Search for the cell housing the specified text and yield its (x, y) center coordinate. 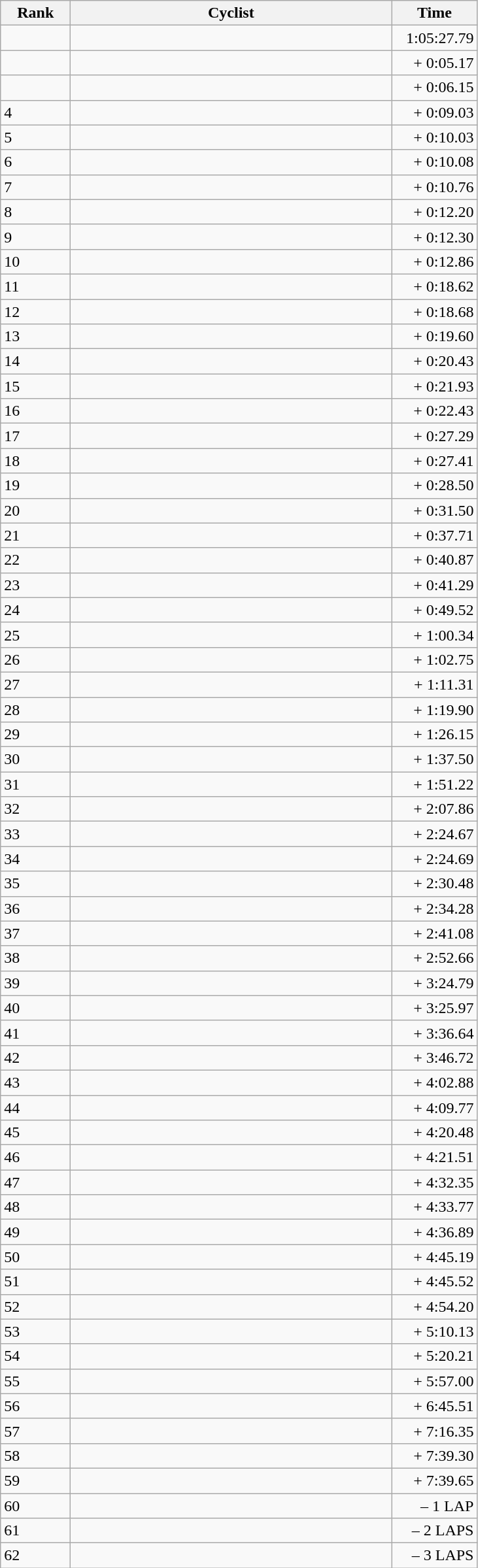
+ 0:12.86 (434, 261)
25 (35, 635)
51 (35, 1282)
+ 6:45.51 (434, 1406)
56 (35, 1406)
46 (35, 1158)
6 (35, 162)
+ 0:20.43 (434, 361)
+ 0:41.29 (434, 585)
24 (35, 610)
45 (35, 1133)
Cyclist (231, 13)
+ 0:27.41 (434, 461)
4 (35, 112)
+ 3:36.64 (434, 1033)
12 (35, 312)
+ 0:10.03 (434, 137)
+ 4:36.89 (434, 1232)
57 (35, 1431)
+ 0:37.71 (434, 535)
+ 1:11.31 (434, 684)
+ 2:30.48 (434, 884)
+ 4:33.77 (434, 1207)
49 (35, 1232)
+ 0:27.29 (434, 436)
+ 0:22.43 (434, 411)
9 (35, 237)
+ 7:16.35 (434, 1431)
+ 0:19.60 (434, 337)
44 (35, 1108)
35 (35, 884)
+ 1:51.22 (434, 784)
52 (35, 1307)
+ 2:52.66 (434, 958)
+ 0:40.87 (434, 560)
55 (35, 1381)
+ 0:09.03 (434, 112)
15 (35, 386)
42 (35, 1058)
28 (35, 709)
54 (35, 1356)
19 (35, 486)
31 (35, 784)
41 (35, 1033)
11 (35, 286)
+ 0:18.68 (434, 312)
+ 4:45.52 (434, 1282)
38 (35, 958)
33 (35, 834)
+ 5:57.00 (434, 1381)
+ 0:28.50 (434, 486)
+ 0:49.52 (434, 610)
– 1 LAP (434, 1505)
+ 2:24.69 (434, 859)
14 (35, 361)
5 (35, 137)
+ 0:05.17 (434, 63)
+ 0:21.93 (434, 386)
29 (35, 735)
+ 5:20.21 (434, 1356)
– 3 LAPS (434, 1556)
+ 0:10.76 (434, 187)
+ 3:24.79 (434, 983)
53 (35, 1331)
7 (35, 187)
+ 7:39.30 (434, 1456)
26 (35, 659)
+ 2:07.86 (434, 809)
+ 4:02.88 (434, 1082)
21 (35, 535)
16 (35, 411)
34 (35, 859)
22 (35, 560)
39 (35, 983)
8 (35, 212)
+ 1:26.15 (434, 735)
37 (35, 933)
+ 5:10.13 (434, 1331)
62 (35, 1556)
+ 0:18.62 (434, 286)
+ 4:21.51 (434, 1158)
43 (35, 1082)
+ 7:39.65 (434, 1480)
+ 4:54.20 (434, 1307)
20 (35, 510)
10 (35, 261)
58 (35, 1456)
18 (35, 461)
+ 2:41.08 (434, 933)
17 (35, 436)
Rank (35, 13)
40 (35, 1008)
48 (35, 1207)
Time (434, 13)
30 (35, 759)
+ 1:02.75 (434, 659)
27 (35, 684)
+ 0:31.50 (434, 510)
59 (35, 1480)
36 (35, 909)
+ 4:09.77 (434, 1108)
+ 4:45.19 (434, 1257)
60 (35, 1505)
61 (35, 1531)
+ 4:20.48 (434, 1133)
1:05:27.79 (434, 38)
– 2 LAPS (434, 1531)
32 (35, 809)
+ 3:25.97 (434, 1008)
50 (35, 1257)
+ 2:24.67 (434, 834)
+ 0:12.20 (434, 212)
+ 2:34.28 (434, 909)
+ 4:32.35 (434, 1182)
+ 0:10.08 (434, 162)
+ 1:00.34 (434, 635)
+ 1:19.90 (434, 709)
+ 0:06.15 (434, 88)
+ 1:37.50 (434, 759)
23 (35, 585)
+ 0:12.30 (434, 237)
47 (35, 1182)
+ 3:46.72 (434, 1058)
13 (35, 337)
